From the cell containing the given text, extract its center point as [X, Y] coordinate. 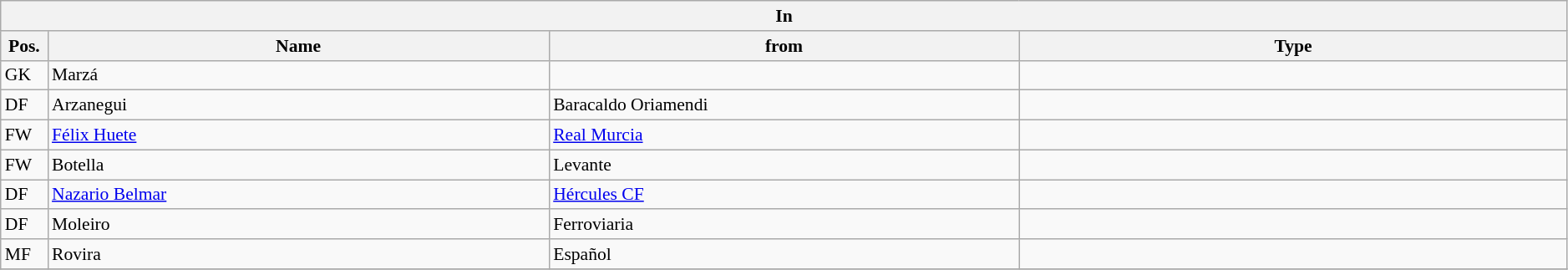
Español [784, 254]
Rovira [298, 254]
Baracaldo Oriamendi [784, 105]
MF [24, 254]
Moleiro [298, 225]
Real Murcia [784, 135]
In [784, 16]
Levante [784, 165]
Ferroviaria [784, 225]
Hércules CF [784, 195]
Nazario Belmar [298, 195]
Name [298, 46]
Pos. [24, 46]
Type [1293, 46]
GK [24, 75]
Marzá [298, 75]
from [784, 46]
Félix Huete [298, 135]
Botella [298, 165]
Arzanegui [298, 105]
